For the text-containing cell, return its midpoint in [X, Y] coordinate format. 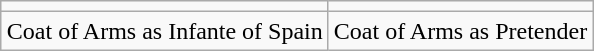
Coat of Arms as Pretender [460, 31]
Coat of Arms as Infante of Spain [164, 31]
